For the text-containing cell, return its midpoint in (x, y) coordinate format. 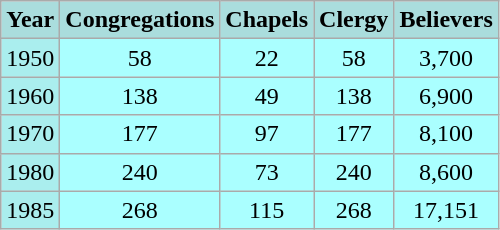
8,100 (446, 134)
Congregations (140, 20)
22 (267, 58)
1980 (30, 172)
Year (30, 20)
49 (267, 96)
17,151 (446, 210)
1960 (30, 96)
115 (267, 210)
Believers (446, 20)
8,600 (446, 172)
1970 (30, 134)
3,700 (446, 58)
97 (267, 134)
Clergy (354, 20)
Chapels (267, 20)
73 (267, 172)
1950 (30, 58)
6,900 (446, 96)
1985 (30, 210)
